Output the [X, Y] coordinate of the center of the cell containing the given text.  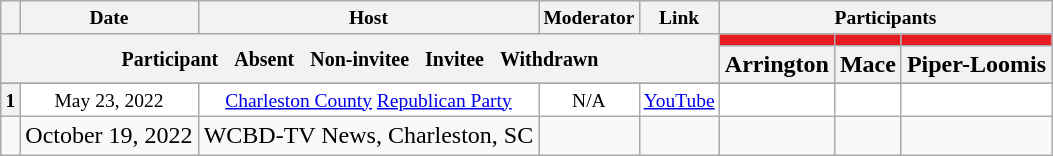
October 19, 2022 [109, 135]
Participants [885, 18]
Mace [868, 64]
WCBD-TV News, Charleston, SC [368, 135]
YouTube [679, 100]
N/A [589, 100]
Moderator [589, 18]
May 23, 2022 [109, 100]
Arrington [776, 64]
Date [109, 18]
Link [679, 18]
Piper-Loomis [976, 64]
Charleston County Republican Party [368, 100]
1 [10, 100]
Participant Absent Non-invitee Invitee Withdrawn [360, 58]
Host [368, 18]
